Provide the [X, Y] coordinate of the cell's center where the given text is located.  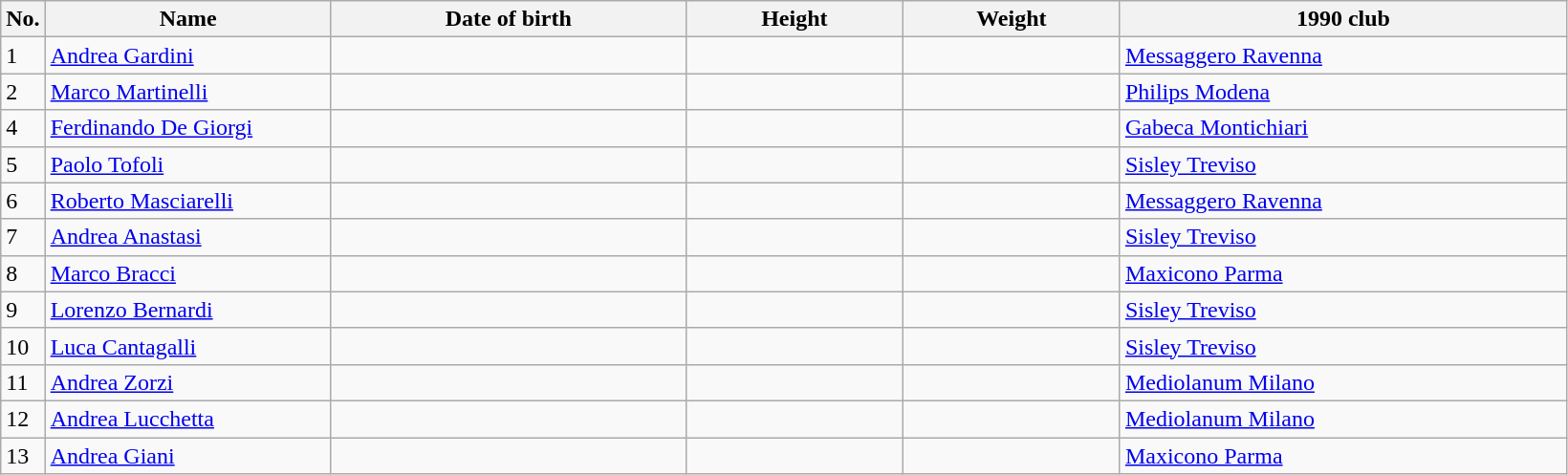
Lorenzo Bernardi [187, 310]
11 [23, 382]
5 [23, 164]
1 [23, 55]
Roberto Masciarelli [187, 201]
9 [23, 310]
10 [23, 346]
Andrea Anastasi [187, 237]
Name [187, 19]
Date of birth [509, 19]
Ferdinando De Giorgi [187, 128]
6 [23, 201]
Luca Cantagalli [187, 346]
Paolo Tofoli [187, 164]
Marco Bracci [187, 273]
2 [23, 92]
12 [23, 419]
Andrea Zorzi [187, 382]
7 [23, 237]
Andrea Gardini [187, 55]
13 [23, 456]
Andrea Giani [187, 456]
8 [23, 273]
No. [23, 19]
1990 club [1342, 19]
4 [23, 128]
Marco Martinelli [187, 92]
Philips Modena [1342, 92]
Gabeca Montichiari [1342, 128]
Height [794, 19]
Weight [1012, 19]
Andrea Lucchetta [187, 419]
